For the text-containing cell, return its midpoint in (x, y) coordinate format. 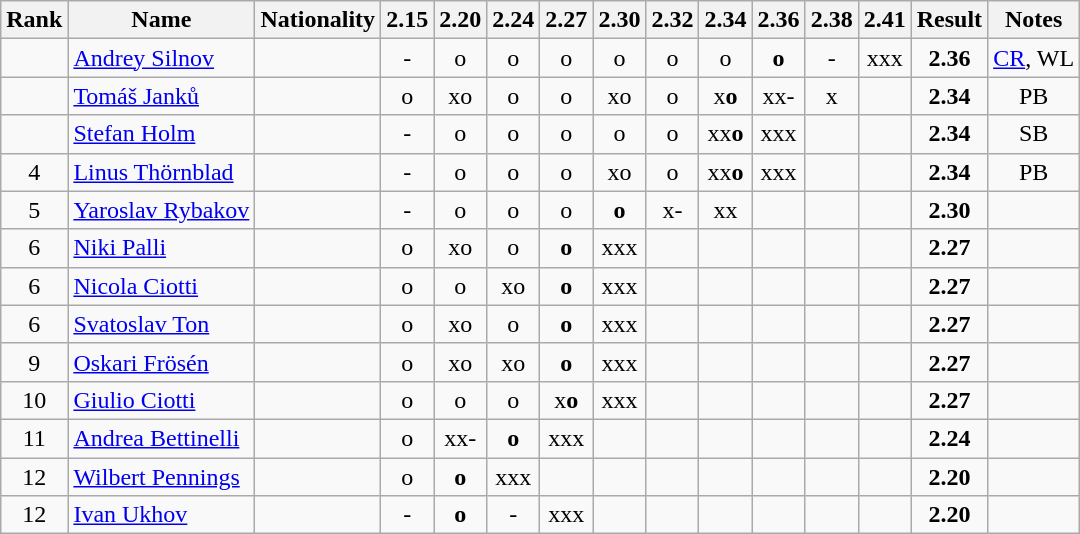
Result (949, 20)
2.32 (672, 20)
11 (34, 438)
Name (162, 20)
SB (1034, 134)
Nicola Ciotti (162, 286)
2.38 (832, 20)
10 (34, 400)
Nationality (318, 20)
Oskari Frösén (162, 362)
CR, WL (1034, 58)
2.41 (884, 20)
Niki Palli (162, 248)
Svatoslav Ton (162, 324)
5 (34, 210)
xx (726, 210)
Ivan Ukhov (162, 515)
x- (672, 210)
2.15 (408, 20)
Stefan Holm (162, 134)
Rank (34, 20)
Andrea Bettinelli (162, 438)
9 (34, 362)
Linus Thörnblad (162, 172)
4 (34, 172)
Andrey Silnov (162, 58)
Tomáš Janků (162, 96)
Notes (1034, 20)
x (832, 96)
Giulio Ciotti (162, 400)
Yaroslav Rybakov (162, 210)
Wilbert Pennings (162, 477)
